Capture the cell that displays the provided text and extract its (x, y) central coordinate. 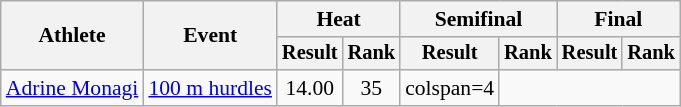
Semifinal (478, 19)
Event (210, 36)
colspan=4 (450, 88)
14.00 (310, 88)
Athlete (72, 36)
Heat (338, 19)
100 m hurdles (210, 88)
Final (618, 19)
Adrine Monagi (72, 88)
35 (372, 88)
